For the text-containing cell, return its midpoint in [X, Y] coordinate format. 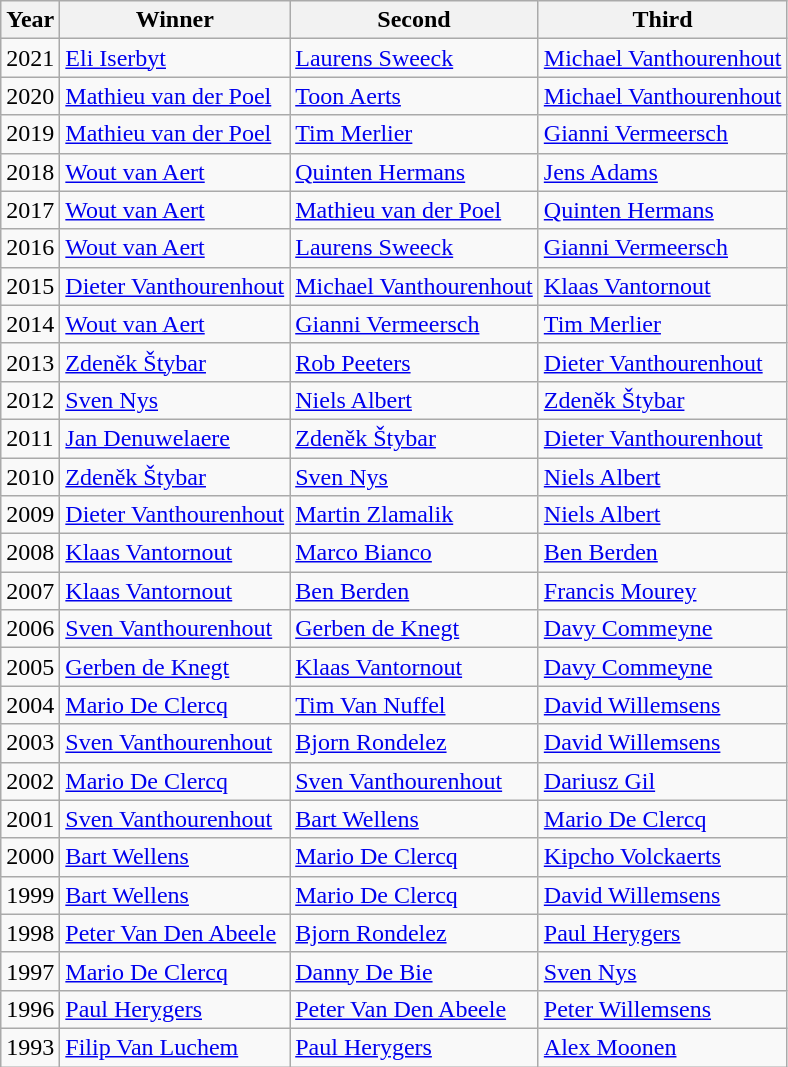
Peter Willemsens [662, 1009]
Dariusz Gil [662, 781]
Francis Mourey [662, 591]
Danny De Bie [414, 971]
2001 [30, 819]
2011 [30, 438]
Alex Moonen [662, 1047]
2002 [30, 781]
2016 [30, 248]
2004 [30, 705]
Year [30, 20]
Eli Iserbyt [175, 58]
Third [662, 20]
2005 [30, 667]
2006 [30, 629]
2019 [30, 134]
Toon Aerts [414, 96]
2014 [30, 324]
2021 [30, 58]
2020 [30, 96]
2013 [30, 362]
2007 [30, 591]
Tim Van Nuffel [414, 705]
2015 [30, 286]
2008 [30, 553]
Second [414, 20]
Filip Van Luchem [175, 1047]
Rob Peeters [414, 362]
Winner [175, 20]
2000 [30, 857]
2018 [30, 172]
1993 [30, 1047]
2017 [30, 210]
2009 [30, 515]
Jens Adams [662, 172]
Marco Bianco [414, 553]
1996 [30, 1009]
1998 [30, 933]
Kipcho Volckaerts [662, 857]
1997 [30, 971]
2003 [30, 743]
Jan Denuwelaere [175, 438]
2012 [30, 400]
2010 [30, 477]
Martin Zlamalik [414, 515]
1999 [30, 895]
